Find where the given text appears and provide that cell's center as [X, Y] coordinate. 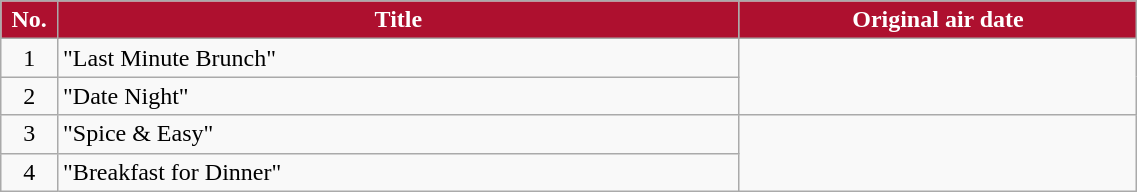
Original air date [938, 20]
4 [30, 172]
3 [30, 134]
"Last Minute Brunch" [399, 58]
1 [30, 58]
"Spice & Easy" [399, 134]
No. [30, 20]
"Date Night" [399, 96]
Title [399, 20]
2 [30, 96]
"Breakfast for Dinner" [399, 172]
